Identify which cell holds the provided text, then report its [X, Y] central coordinate. 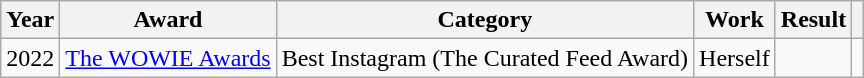
Year [30, 20]
The WOWIE Awards [168, 58]
Herself [735, 58]
Award [168, 20]
Work [735, 20]
Best Instagram (The Curated Feed Award) [484, 58]
2022 [30, 58]
Category [484, 20]
Result [813, 20]
